Detect which cell encompasses the target text, then output its [X, Y] center coordinate. 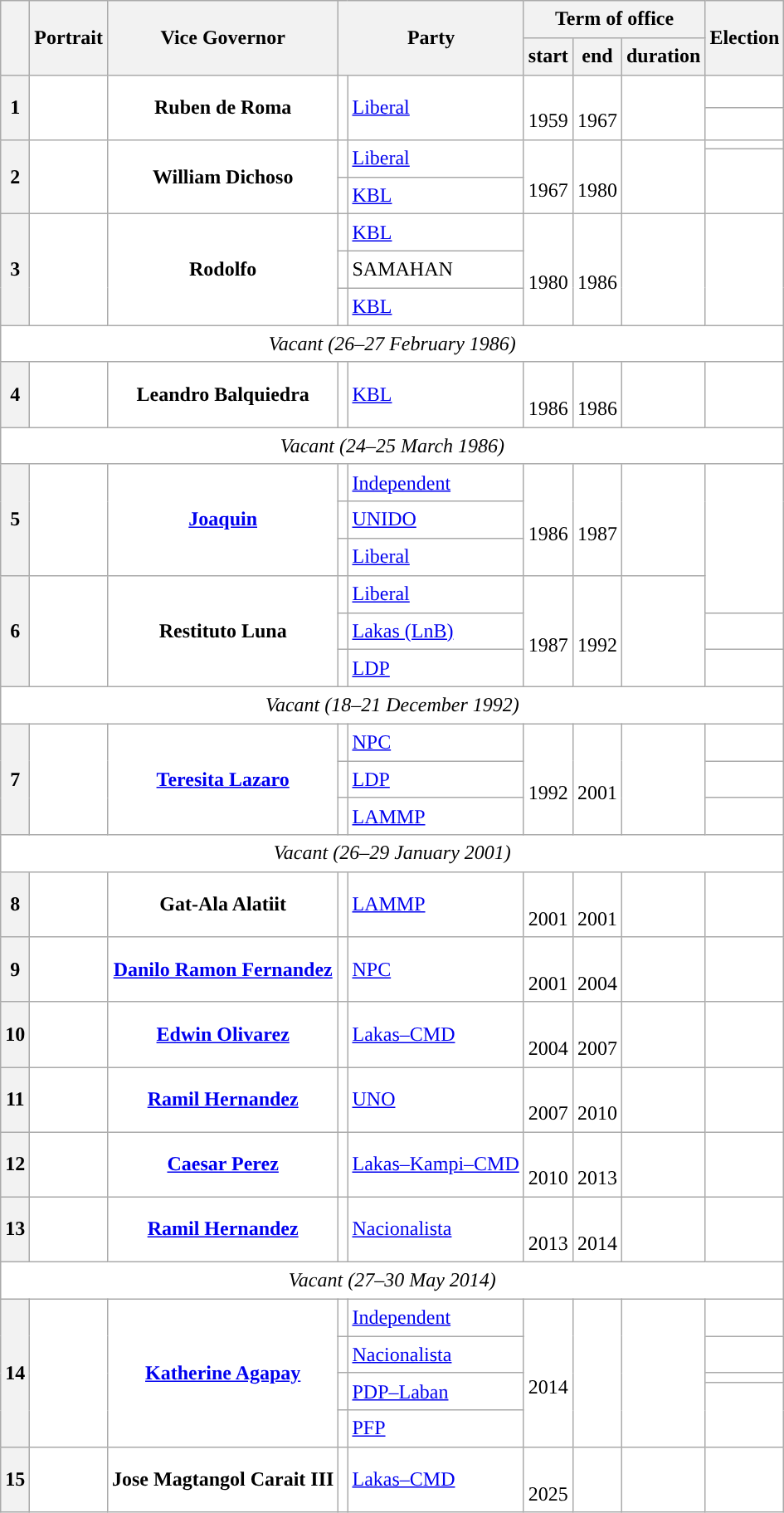
Vice Governor [222, 38]
Gat-Ala Alatiit [222, 905]
1959 [548, 107]
8 [15, 905]
UNIDO [436, 520]
Vacant (26–27 February 1986) [392, 344]
end [597, 56]
Ruben de Roma [222, 107]
Vacant (27–30 May 2014) [392, 1280]
12 [15, 1164]
Vacant (26–29 January 2001) [392, 853]
start [548, 56]
1 [15, 107]
3 [15, 270]
UNO [436, 1100]
Vacant (24–25 March 1986) [392, 447]
SAMAHAN [436, 269]
Lakas–Kampi–CMD [436, 1164]
William Dichoso [222, 176]
11 [15, 1100]
Restituto Luna [222, 631]
5 [15, 520]
Party [431, 38]
Katherine Agapay [222, 1373]
13 [15, 1229]
9 [15, 969]
14 [15, 1373]
Lakas (LnB) [436, 631]
2025 [548, 1480]
duration [663, 56]
7 [15, 779]
Danilo Ramon Fernandez [222, 969]
Election [745, 38]
Vacant (18–21 December 1992) [392, 705]
10 [15, 1034]
PDP–Laban [436, 1391]
Leandro Balquiedra [222, 394]
15 [15, 1480]
Rodolfo [222, 270]
Teresita Lazaro [222, 779]
Edwin Olivarez [222, 1034]
Caesar Perez [222, 1164]
2 [15, 176]
Term of office [614, 20]
Portrait [69, 38]
Jose Magtangol Carait III [222, 1480]
PFP [436, 1429]
6 [15, 631]
Joaquin [222, 520]
4 [15, 394]
